Detect which cell encompasses the target text, then output its (X, Y) center coordinate. 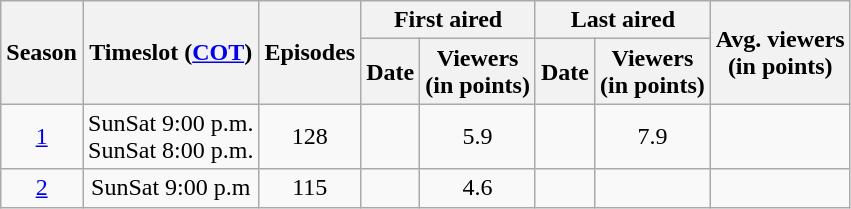
Last aired (622, 20)
Season (42, 52)
Avg. viewers(in points) (780, 52)
SunSat 9:00 p.m. SunSat 8:00 p.m. (170, 136)
Episodes (310, 52)
128 (310, 136)
7.9 (653, 136)
2 (42, 188)
5.9 (478, 136)
First aired (448, 20)
1 (42, 136)
SunSat 9:00 p.m (170, 188)
4.6 (478, 188)
115 (310, 188)
Timeslot (COT) (170, 52)
